Detect which cell encompasses the target text, then output its (X, Y) center coordinate. 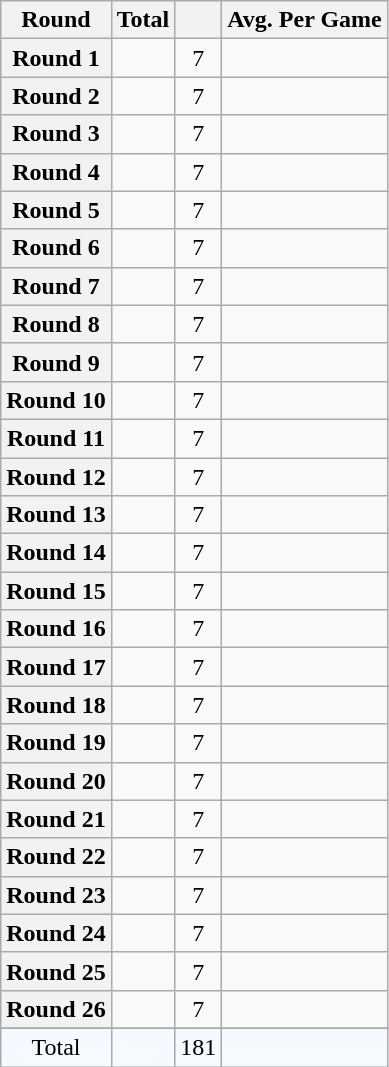
Avg. Per Game (304, 20)
Round 16 (56, 629)
Round 11 (56, 438)
Round 18 (56, 705)
Round 4 (56, 172)
Round 24 (56, 933)
Round 5 (56, 210)
Round 23 (56, 895)
Round (56, 20)
181 (198, 1047)
Round 8 (56, 324)
Round 19 (56, 743)
Round 2 (56, 96)
Round 21 (56, 819)
Round 7 (56, 286)
Round 1 (56, 58)
Round 25 (56, 971)
Round 17 (56, 667)
Round 14 (56, 553)
Round 15 (56, 591)
Round 20 (56, 781)
Round 10 (56, 400)
Round 12 (56, 477)
Round 9 (56, 362)
Round 13 (56, 515)
Round 6 (56, 248)
Round 3 (56, 134)
Round 22 (56, 857)
Round 26 (56, 1009)
